Provide the [x, y] coordinate of the cell's center where the given text is located.  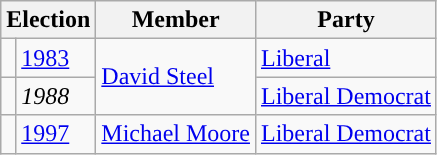
David Steel [176, 77]
1988 [56, 96]
1997 [56, 134]
Member [176, 20]
1983 [56, 58]
Party [346, 20]
Election [48, 20]
Liberal [346, 58]
Michael Moore [176, 134]
